Pinpoint the cell where the given text exists, returning its [X, Y] midpoint coordinate. 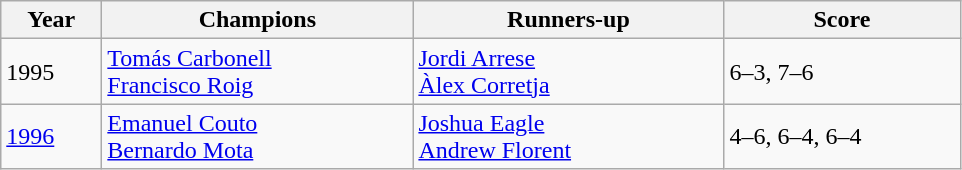
1995 [52, 72]
1996 [52, 136]
4–6, 6–4, 6–4 [842, 136]
Runners-up [568, 20]
6–3, 7–6 [842, 72]
Joshua Eagle Andrew Florent [568, 136]
Score [842, 20]
Jordi Arrese Àlex Corretja [568, 72]
Tomás Carbonell Francisco Roig [258, 72]
Champions [258, 20]
Emanuel Couto Bernardo Mota [258, 136]
Year [52, 20]
